Return the (X, Y) coordinate for the center point of the cell that contains the specified text.  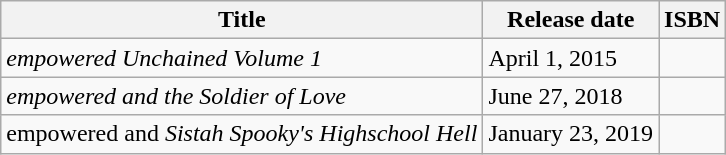
January 23, 2019 (571, 134)
Title (242, 20)
ISBN (692, 20)
empowered Unchained Volume 1 (242, 58)
April 1, 2015 (571, 58)
empowered and Sistah Spooky's Highschool Hell (242, 134)
empowered and the Soldier of Love (242, 96)
Release date (571, 20)
June 27, 2018 (571, 96)
